Identify which cell holds the provided text, then report its (x, y) central coordinate. 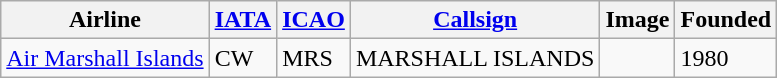
ICAO (314, 20)
Callsign (475, 20)
CW (243, 58)
Airline (105, 20)
Founded (726, 20)
Image (638, 20)
MRS (314, 58)
IATA (243, 20)
1980 (726, 58)
Air Marshall Islands (105, 58)
MARSHALL ISLANDS (475, 58)
